Extract the [X, Y] coordinate from the center of the cell holding the provided text.  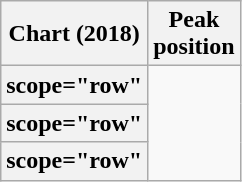
Peakposition [194, 34]
Chart (2018) [74, 34]
